Identify which cell holds the provided text, then report its [X, Y] central coordinate. 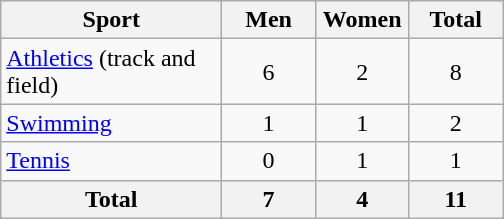
0 [269, 161]
Sport [112, 20]
Women [362, 20]
6 [269, 72]
4 [362, 199]
8 [456, 72]
11 [456, 199]
7 [269, 199]
Tennis [112, 161]
Men [269, 20]
Swimming [112, 123]
Athletics (track and field) [112, 72]
